Provide the (x, y) coordinate of the cell's center where the given text is located.  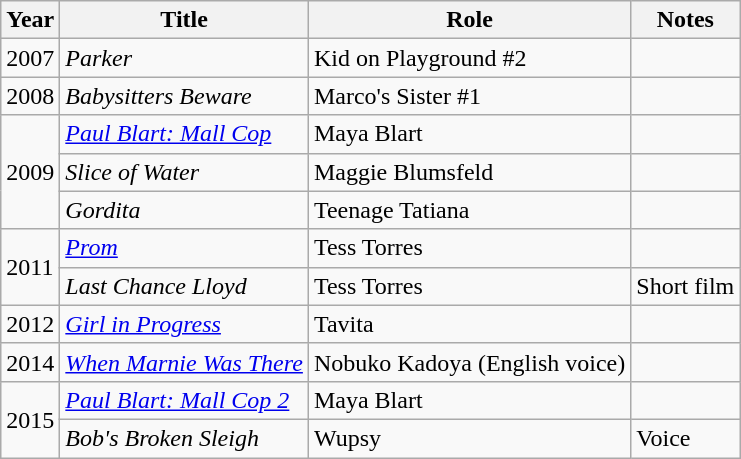
2015 (30, 419)
Maggie Blumsfeld (469, 172)
2007 (30, 58)
Babysitters Beware (184, 96)
Parker (184, 58)
Prom (184, 248)
2009 (30, 172)
Wupsy (469, 438)
Year (30, 20)
2011 (30, 267)
Paul Blart: Mall Cop (184, 134)
Slice of Water (184, 172)
When Marnie Was There (184, 362)
Marco's Sister #1 (469, 96)
Title (184, 20)
Teenage Tatiana (469, 210)
Notes (686, 20)
Last Chance Lloyd (184, 286)
2012 (30, 324)
Paul Blart: Mall Cop 2 (184, 400)
2014 (30, 362)
Short film (686, 286)
Kid on Playground #2 (469, 58)
2008 (30, 96)
Bob's Broken Sleigh (184, 438)
Role (469, 20)
Girl in Progress (184, 324)
Gordita (184, 210)
Voice (686, 438)
Nobuko Kadoya (English voice) (469, 362)
Tavita (469, 324)
